Output the [X, Y] coordinate of the center of the cell containing the given text.  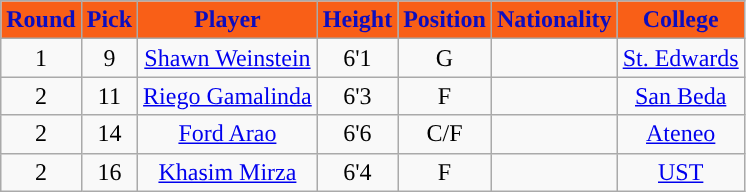
G [445, 58]
16 [109, 172]
Height [357, 20]
Nationality [554, 20]
6'1 [357, 58]
St. Edwards [680, 58]
9 [109, 58]
Pick [109, 20]
Ford Arao [228, 134]
14 [109, 134]
6'3 [357, 96]
6'4 [357, 172]
Ateneo [680, 134]
C/F [445, 134]
11 [109, 96]
UST [680, 172]
Position [445, 20]
San Beda [680, 96]
Shawn Weinstein [228, 58]
Riego Gamalinda [228, 96]
Player [228, 20]
1 [41, 58]
Round [41, 20]
Khasim Mirza [228, 172]
6'6 [357, 134]
College [680, 20]
